Find where the given text appears and provide that cell's center as [X, Y] coordinate. 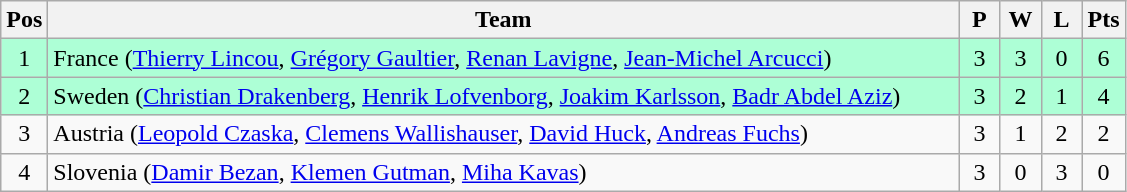
W [1020, 20]
Pts [1104, 20]
Pos [24, 20]
France (Thierry Lincou, Grégory Gaultier, Renan Lavigne, Jean-Michel Arcucci) [504, 58]
Slovenia (Damir Bezan, Klemen Gutman, Miha Kavas) [504, 172]
Sweden (Christian Drakenberg, Henrik Lofvenborg, Joakim Karlsson, Badr Abdel Aziz) [504, 96]
P [980, 20]
L [1062, 20]
6 [1104, 58]
Team [504, 20]
Austria (Leopold Czaska, Clemens Wallishauser, David Huck, Andreas Fuchs) [504, 134]
